Provide the [x, y] coordinate of the cell's center where the given text is located.  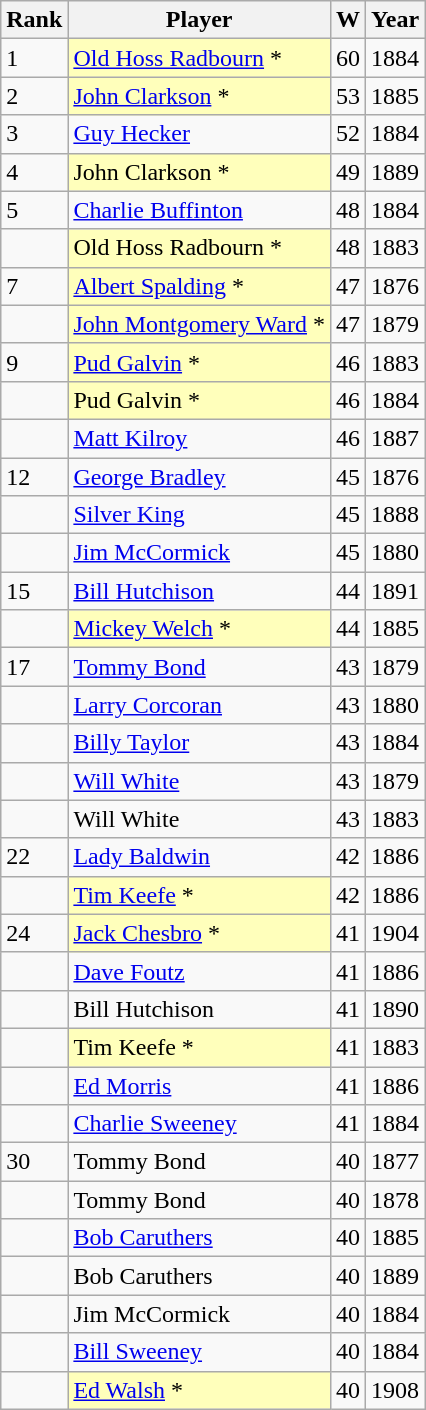
4 [34, 172]
Silver King [200, 515]
1887 [396, 438]
Ed Morris [200, 1085]
Larry Corcoran [200, 705]
5 [34, 210]
24 [34, 933]
Matt Kilroy [200, 438]
George Bradley [200, 477]
1878 [396, 1200]
1877 [396, 1162]
9 [34, 362]
15 [34, 591]
W [348, 20]
60 [348, 58]
1888 [396, 515]
Player [200, 20]
Year [396, 20]
30 [34, 1162]
John Montgomery Ward * [200, 324]
1 [34, 58]
49 [348, 172]
Ed Walsh * [200, 1390]
1908 [396, 1390]
2 [34, 96]
Bill Sweeney [200, 1352]
3 [34, 134]
Charlie Sweeney [200, 1124]
22 [34, 857]
1890 [396, 1009]
Albert Spalding * [200, 286]
7 [34, 286]
1904 [396, 933]
1891 [396, 591]
Lady Baldwin [200, 857]
Mickey Welch * [200, 629]
Billy Taylor [200, 743]
Guy Hecker [200, 134]
17 [34, 667]
Charlie Buffinton [200, 210]
52 [348, 134]
12 [34, 477]
Dave Foutz [200, 971]
53 [348, 96]
Jack Chesbro * [200, 933]
Rank [34, 20]
